Search for the cell housing the specified text and yield its (X, Y) center coordinate. 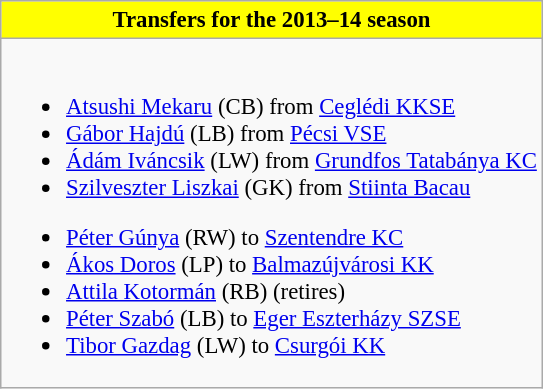
Transfers for the 2013–14 season (272, 20)
